Output the [X, Y] coordinate of the center of the cell containing the given text.  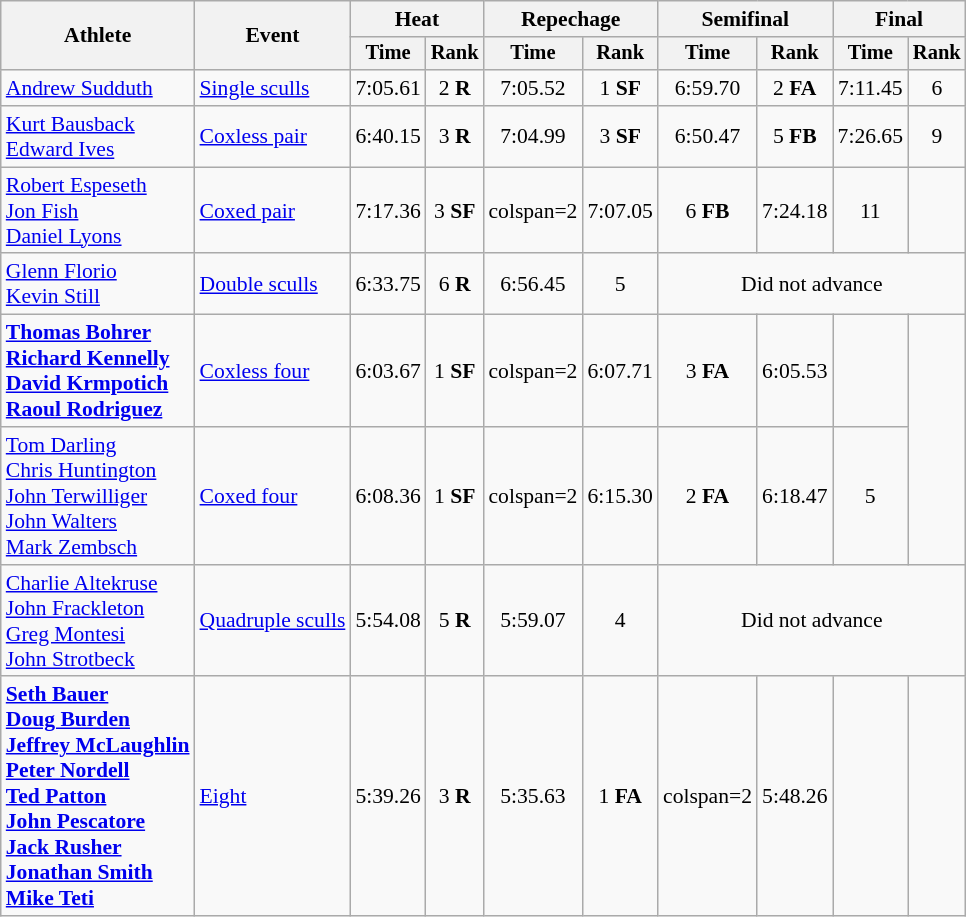
Glenn FlorioKevin Still [98, 284]
Event [273, 36]
5:59.07 [532, 621]
3 FA [708, 371]
5:39.26 [388, 797]
9 [937, 136]
Quadruple sculls [273, 621]
5 R [455, 621]
Final [900, 19]
Tom DarlingChris HuntingtonJohn TerwilligerJohn WaltersMark Zembsch [98, 496]
Athlete [98, 36]
6:33.75 [388, 284]
6:15.30 [620, 496]
6:03.67 [388, 371]
6 R [455, 284]
7:17.36 [388, 210]
7:11.45 [870, 88]
7:07.05 [620, 210]
1 FA [620, 797]
Andrew Sudduth [98, 88]
6 FB [708, 210]
5:35.63 [532, 797]
6:07.71 [620, 371]
7:05.61 [388, 88]
6:40.15 [388, 136]
6:18.47 [794, 496]
11 [870, 210]
6:50.47 [708, 136]
5:48.26 [794, 797]
Single sculls [273, 88]
Semifinal [746, 19]
Kurt BausbackEdward Ives [98, 136]
Thomas BohrerRichard KennellyDavid KrmpotichRaoul Rodriguez [98, 371]
Repechage [570, 19]
6:56.45 [532, 284]
Charlie AltekruseJohn FrackletonGreg MontesiJohn Strotbeck [98, 621]
7:26.65 [870, 136]
Heat [416, 19]
5 FB [794, 136]
Coxed four [273, 496]
Robert EspesethJon FishDaniel Lyons [98, 210]
7:24.18 [794, 210]
Seth BauerDoug BurdenJeffrey McLaughlinPeter NordellTed PattonJohn PescatoreJack RusherJonathan SmithMike Teti [98, 797]
7:04.99 [532, 136]
6:08.36 [388, 496]
6:05.53 [794, 371]
2 R [455, 88]
6:59.70 [708, 88]
6 [937, 88]
Double sculls [273, 284]
Eight [273, 797]
4 [620, 621]
Coxless pair [273, 136]
Coxless four [273, 371]
7:05.52 [532, 88]
5:54.08 [388, 621]
Coxed pair [273, 210]
